Determine the (X, Y) coordinate at the center of the cell enclosing the given text.  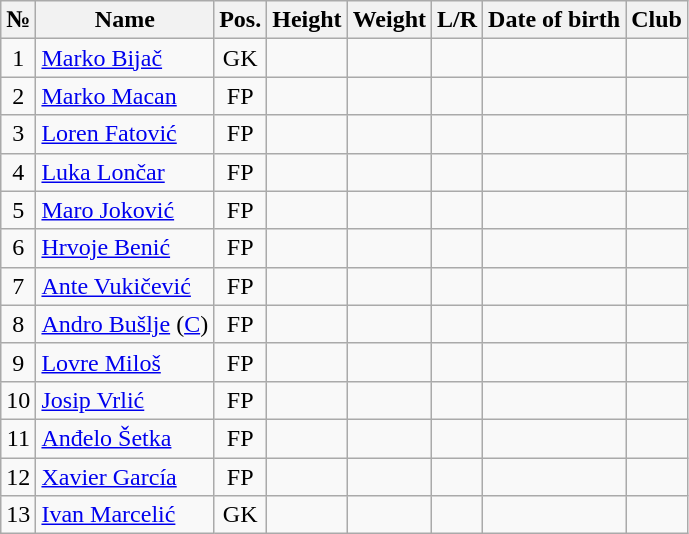
Pos. (240, 20)
Xavier García (125, 477)
Loren Fatović (125, 134)
12 (18, 477)
6 (18, 248)
Ivan Marcelić (125, 515)
Luka Lončar (125, 172)
5 (18, 210)
8 (18, 324)
Andro Bušlje (C) (125, 324)
Hrvoje Benić (125, 248)
Josip Vrlić (125, 400)
Date of birth (554, 20)
13 (18, 515)
11 (18, 438)
№ (18, 20)
Marko Bijač (125, 58)
2 (18, 96)
Ante Vukičević (125, 286)
L/R (458, 20)
Maro Joković (125, 210)
Club (657, 20)
10 (18, 400)
9 (18, 362)
Weight (389, 20)
1 (18, 58)
Lovre Miloš (125, 362)
4 (18, 172)
Height (307, 20)
7 (18, 286)
Marko Macan (125, 96)
3 (18, 134)
Name (125, 20)
Anđelo Šetka (125, 438)
